Determine the (x, y) coordinate at the center of the cell enclosing the given text.  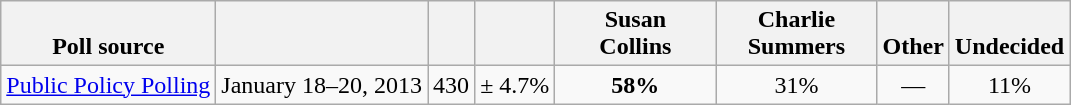
January 18–20, 2013 (322, 85)
SusanCollins (636, 34)
Other (913, 34)
Public Policy Polling (108, 85)
430 (452, 85)
11% (1009, 85)
Poll source (108, 34)
31% (796, 85)
CharlieSummers (796, 34)
± 4.7% (515, 85)
— (913, 85)
58% (636, 85)
Undecided (1009, 34)
